Detect which cell encompasses the target text, then output its (X, Y) center coordinate. 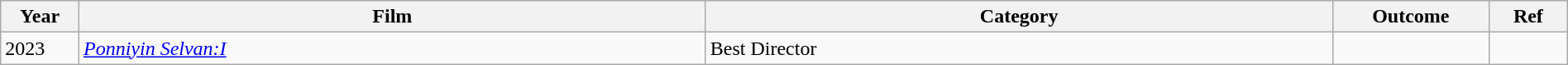
Year (40, 17)
Category (1019, 17)
Best Director (1019, 48)
2023 (40, 48)
Outcome (1411, 17)
Ponniyin Selvan:I (392, 48)
Film (392, 17)
Ref (1528, 17)
